Identify which cell holds the provided text, then report its (x, y) central coordinate. 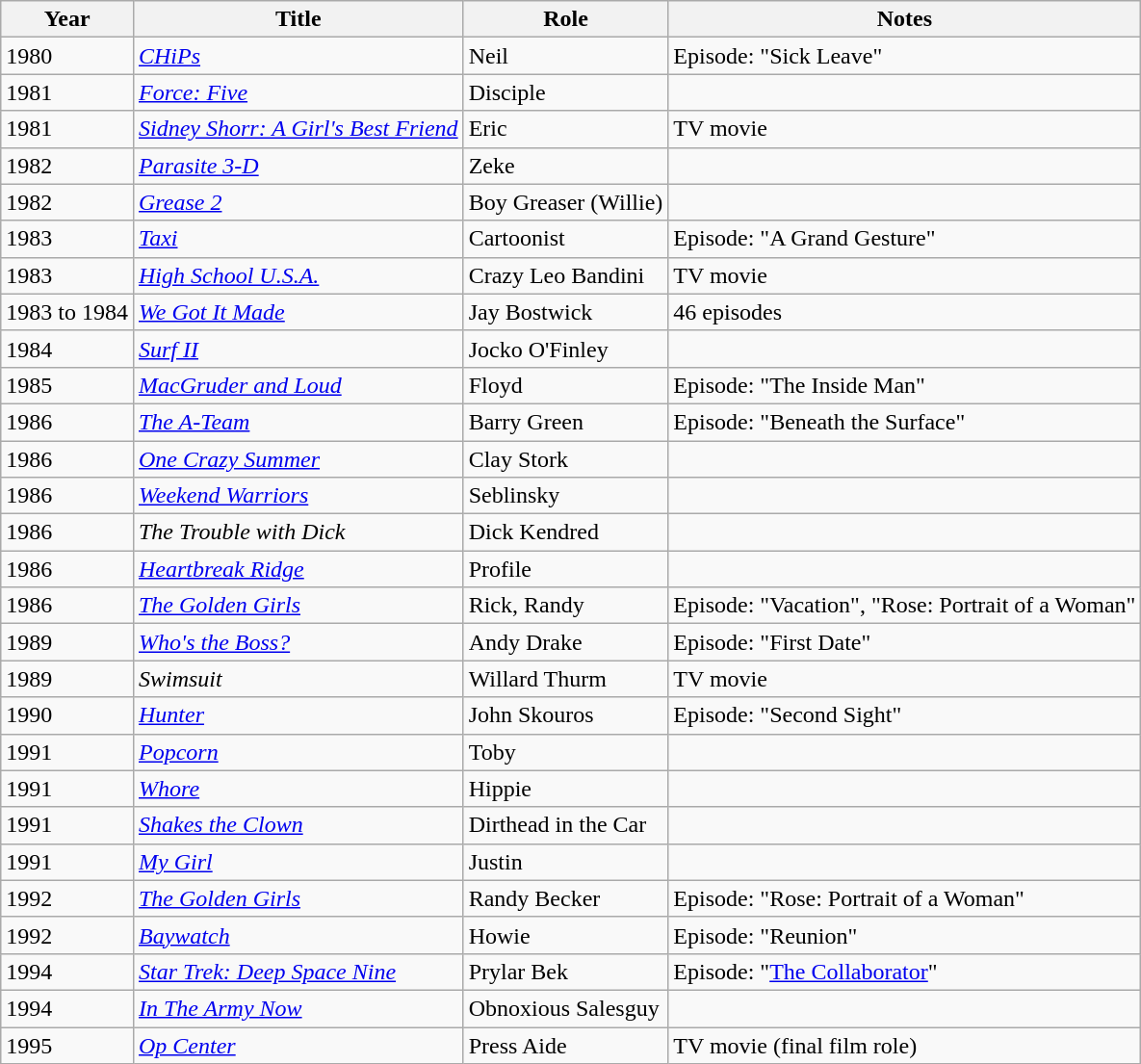
Crazy Leo Bandini (566, 275)
Role (566, 19)
Zeke (566, 166)
Episode: "Beneath the Surface" (905, 422)
High School U.S.A. (298, 275)
1985 (67, 385)
Dirthead in the Car (566, 825)
Andy Drake (566, 642)
Hunter (298, 715)
Profile (566, 569)
My Girl (298, 862)
Baywatch (298, 935)
Heartbreak Ridge (298, 569)
Episode: "The Inside Man" (905, 385)
1984 (67, 349)
We Got It Made (298, 312)
In The Army Now (298, 1008)
Grease 2 (298, 202)
Year (67, 19)
Rick, Randy (566, 606)
Swimsuit (298, 679)
1983 to 1984 (67, 312)
Force: Five (298, 92)
Episode: "Second Sight" (905, 715)
Barry Green (566, 422)
Willard Thurm (566, 679)
Episode: "Vacation", "Rose: Portrait of a Woman" (905, 606)
Parasite 3-D (298, 166)
TV movie (final film role) (905, 1045)
Eric (566, 129)
The Trouble with Dick (298, 532)
Jay Bostwick (566, 312)
Episode: "First Date" (905, 642)
Popcorn (298, 752)
Episode: "Reunion" (905, 935)
CHiPs (298, 56)
Episode: "A Grand Gesture" (905, 239)
Episode: "The Collaborator" (905, 972)
1995 (67, 1045)
Episode: "Rose: Portrait of a Woman" (905, 898)
Floyd (566, 385)
Taxi (298, 239)
Shakes the Clown (298, 825)
One Crazy Summer (298, 459)
MacGruder and Loud (298, 385)
Toby (566, 752)
Cartoonist (566, 239)
Whore (298, 789)
Boy Greaser (Willie) (566, 202)
46 episodes (905, 312)
Op Center (298, 1045)
Notes (905, 19)
Dick Kendred (566, 532)
Sidney Shorr: A Girl's Best Friend (298, 129)
Episode: "Sick Leave" (905, 56)
John Skouros (566, 715)
1980 (67, 56)
Disciple (566, 92)
Star Trek: Deep Space Nine (298, 972)
Clay Stork (566, 459)
Title (298, 19)
Justin (566, 862)
Obnoxious Salesguy (566, 1008)
Jocko O'Finley (566, 349)
Hippie (566, 789)
Seblinsky (566, 496)
Randy Becker (566, 898)
1990 (67, 715)
Surf II (298, 349)
Howie (566, 935)
Prylar Bek (566, 972)
The A-Team (298, 422)
Who's the Boss? (298, 642)
Weekend Warriors (298, 496)
Press Aide (566, 1045)
Neil (566, 56)
